Provide the (X, Y) coordinate of the cell's center where the given text is located.  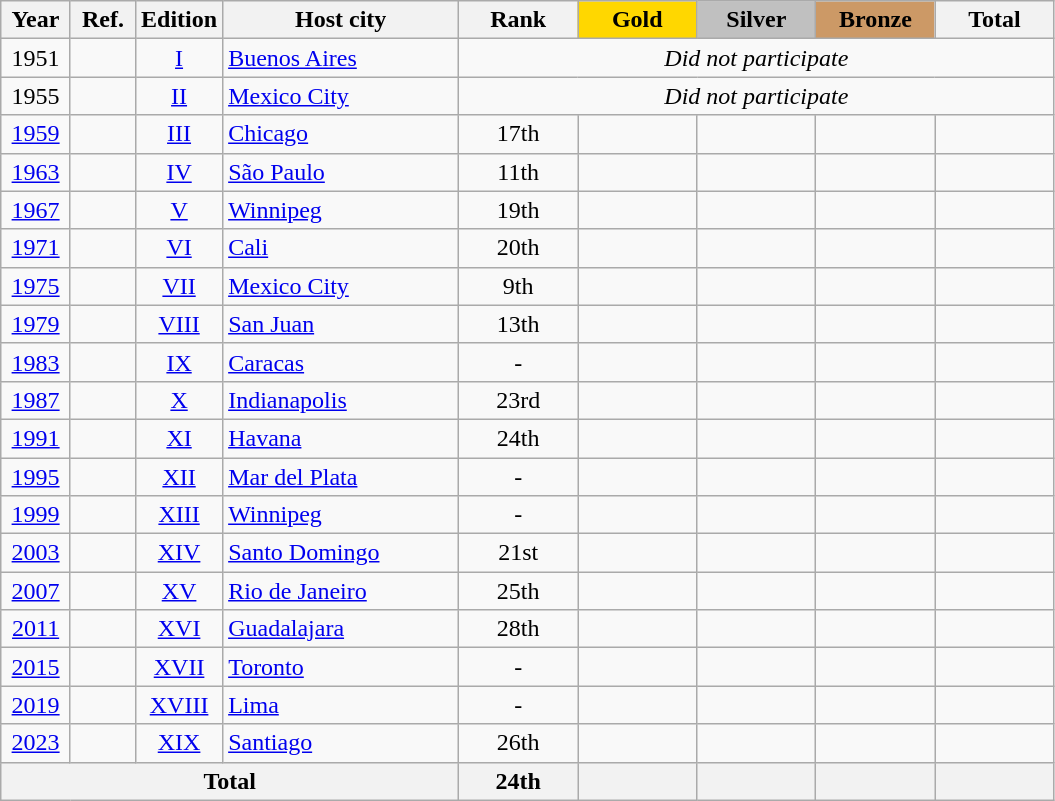
XVIII (180, 705)
2015 (36, 667)
XII (180, 477)
28th (518, 629)
1975 (36, 286)
11th (518, 172)
Rio de Janeiro (341, 591)
1987 (36, 400)
23rd (518, 400)
São Paulo (341, 172)
II (180, 96)
Buenos Aires (341, 58)
2003 (36, 553)
2007 (36, 591)
1983 (36, 362)
Indianapolis (341, 400)
Silver (756, 20)
XI (180, 438)
20th (518, 248)
Rank (518, 20)
XV (180, 591)
VII (180, 286)
Toronto (341, 667)
1979 (36, 324)
Mar del Plata (341, 477)
26th (518, 743)
1959 (36, 134)
2011 (36, 629)
Santo Domingo (341, 553)
1963 (36, 172)
Bronze (876, 20)
XIX (180, 743)
1967 (36, 210)
Caracas (341, 362)
21st (518, 553)
19th (518, 210)
Santiago (341, 743)
Gold (638, 20)
Lima (341, 705)
1999 (36, 515)
XIII (180, 515)
Host city (341, 20)
1995 (36, 477)
13th (518, 324)
XVI (180, 629)
IX (180, 362)
Guadalajara (341, 629)
Ref. (102, 20)
9th (518, 286)
III (180, 134)
IV (180, 172)
XVII (180, 667)
1955 (36, 96)
1991 (36, 438)
Havana (341, 438)
VIII (180, 324)
San Juan (341, 324)
Chicago (341, 134)
XIV (180, 553)
1951 (36, 58)
V (180, 210)
Edition (180, 20)
I (180, 58)
1971 (36, 248)
17th (518, 134)
X (180, 400)
25th (518, 591)
2019 (36, 705)
Cali (341, 248)
VI (180, 248)
2023 (36, 743)
Year (36, 20)
